For the text-containing cell, return its midpoint in (X, Y) coordinate format. 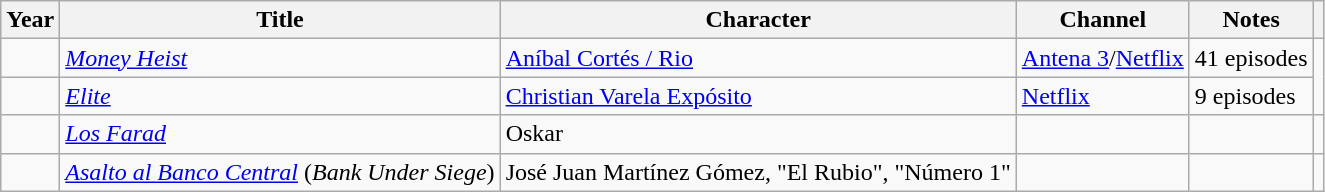
Christian Varela Expósito (758, 96)
José Juan Martínez Gómez, "El Rubio", "Número 1" (758, 172)
Title (280, 20)
Money Heist (280, 58)
Elite (280, 96)
Netflix (1102, 96)
Character (758, 20)
Los Farad (280, 134)
Notes (1251, 20)
9 episodes (1251, 96)
Antena 3/Netflix (1102, 58)
Year (30, 20)
Asalto al Banco Central (Bank Under Siege) (280, 172)
Aníbal Cortés / Rio (758, 58)
Oskar (758, 134)
41 episodes (1251, 58)
Channel (1102, 20)
